Output the (x, y) coordinate of the center of the cell containing the given text.  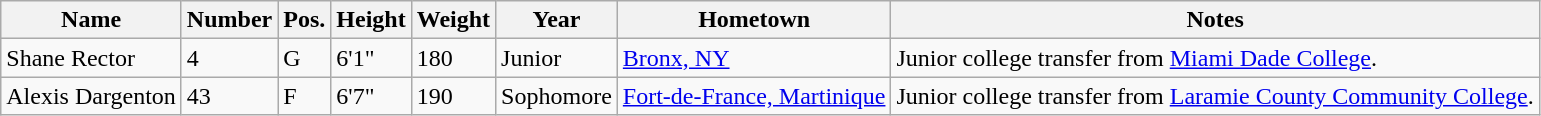
Fort-de-France, Martinique (754, 96)
G (304, 58)
F (304, 96)
Sophomore (557, 96)
180 (453, 58)
43 (229, 96)
Notes (1215, 20)
6'1" (371, 58)
Height (371, 20)
Alexis Dargenton (92, 96)
Pos. (304, 20)
Number (229, 20)
Weight (453, 20)
190 (453, 96)
Junior college transfer from Laramie County Community College. (1215, 96)
Name (92, 20)
Hometown (754, 20)
4 (229, 58)
Junior (557, 58)
Junior college transfer from Miami Dade College. (1215, 58)
Shane Rector (92, 58)
Bronx, NY (754, 58)
6'7" (371, 96)
Year (557, 20)
